Return [X, Y] of the center of cell containing provided text 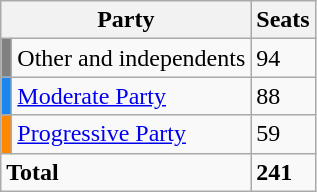
Progressive Party [132, 134]
Other and independents [132, 58]
59 [283, 134]
Total [126, 172]
88 [283, 96]
Party [126, 20]
Seats [283, 20]
241 [283, 172]
Moderate Party [132, 96]
94 [283, 58]
